Capture the cell that displays the provided text and extract its (X, Y) central coordinate. 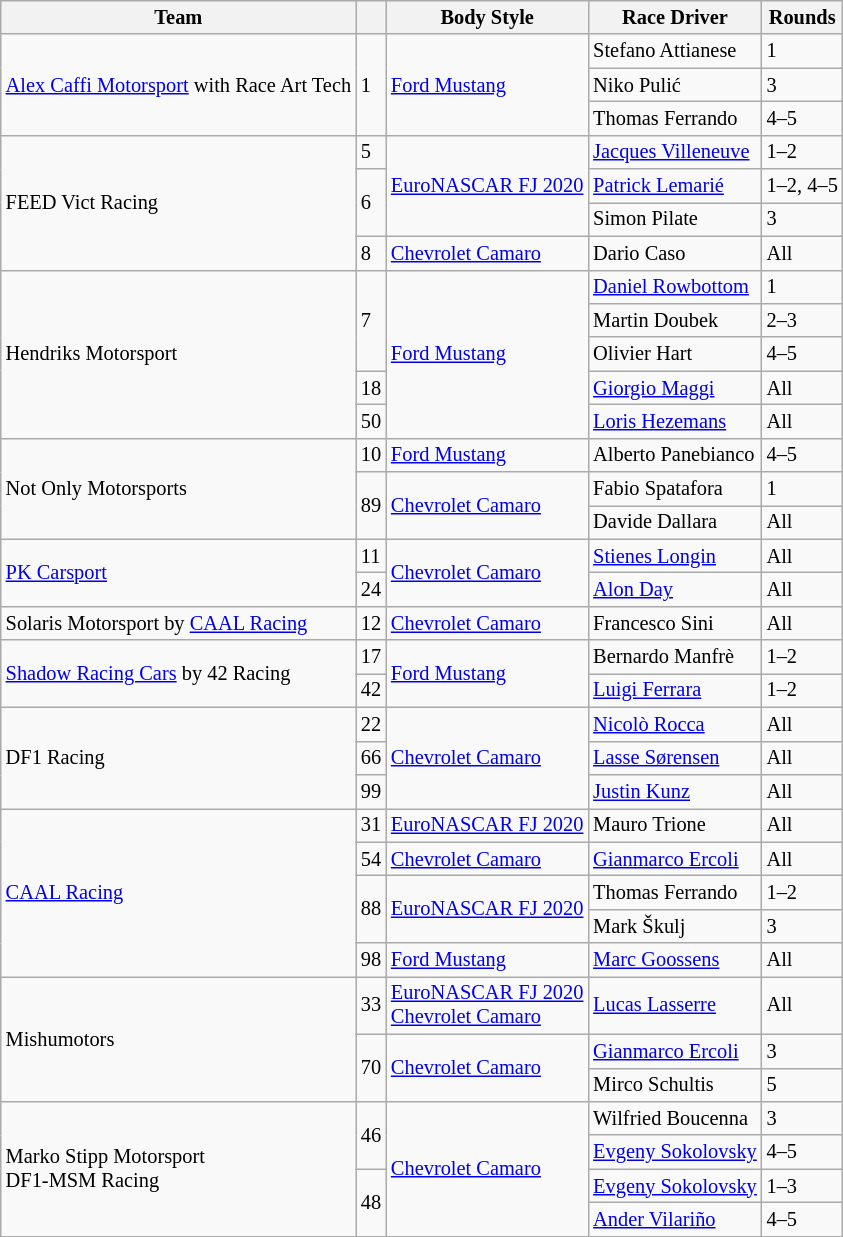
Race Driver (674, 17)
DF1 Racing (178, 758)
Mishumotors (178, 1038)
Rounds (802, 17)
54 (371, 859)
18 (371, 388)
Francesco Sini (674, 623)
FEED Vict Racing (178, 202)
22 (371, 724)
Alon Day (674, 589)
Olivier Hart (674, 354)
Stefano Attianese (674, 51)
8 (371, 253)
Loris Hezemans (674, 421)
7 (371, 320)
48 (371, 1202)
PK Carsport (178, 572)
Lucas Lasserre (674, 1005)
Niko Pulić (674, 85)
Body Style (487, 17)
70 (371, 1068)
Solaris Motorsport by CAAL Racing (178, 623)
10 (371, 455)
Ander Vilariño (674, 1219)
Stienes Longin (674, 556)
31 (371, 825)
Alex Caffi Motorsport with Race Art Tech (178, 84)
88 (371, 908)
Simon Pilate (674, 219)
Giorgio Maggi (674, 388)
2–3 (802, 320)
Dario Caso (674, 253)
Alberto Panebianco (674, 455)
Patrick Lemarié (674, 186)
Jacques Villeneuve (674, 152)
Daniel Rowbottom (674, 287)
12 (371, 623)
Mauro Trione (674, 825)
Wilfried Boucenna (674, 1118)
Hendriks Motorsport (178, 354)
Fabio Spatafora (674, 489)
Lasse Sørensen (674, 758)
Marc Goossens (674, 960)
24 (371, 589)
Martin Doubek (674, 320)
Marko Stipp Motorsport DF1-MSM Racing (178, 1168)
Team (178, 17)
6 (371, 202)
50 (371, 421)
1–3 (802, 1186)
46 (371, 1134)
33 (371, 1005)
Justin Kunz (674, 791)
CAAL Racing (178, 892)
Davide Dallara (674, 522)
89 (371, 506)
Not Only Motorsports (178, 488)
Nicolò Rocca (674, 724)
11 (371, 556)
Mirco Schultis (674, 1085)
99 (371, 791)
EuroNASCAR FJ 2020 Chevrolet Camaro (487, 1005)
Bernardo Manfrè (674, 657)
Shadow Racing Cars by 42 Racing (178, 674)
42 (371, 690)
17 (371, 657)
98 (371, 960)
66 (371, 758)
1–2, 4–5 (802, 186)
Mark Škulj (674, 926)
Luigi Ferrara (674, 690)
